Locate the cell with the specified text and output its (X, Y) center coordinate. 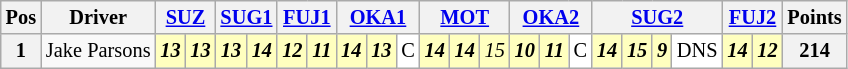
OKA1 (378, 17)
OKA2 (551, 17)
SUG1 (247, 17)
9 (662, 51)
214 (815, 51)
FUJ2 (752, 17)
10 (525, 51)
Pos (21, 17)
FUJ1 (306, 17)
1 (21, 51)
SUG2 (657, 17)
DNS (697, 51)
Jake Parsons (98, 51)
Driver (98, 17)
SUZ (185, 17)
MOT (465, 17)
Points (815, 17)
